Identify which cell holds the provided text, then report its (x, y) central coordinate. 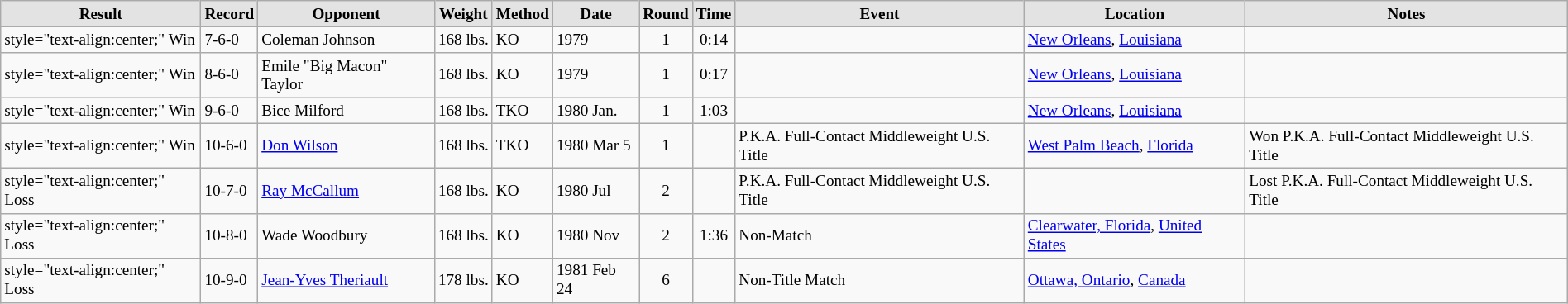
Emile "Big Macon" Taylor (347, 75)
Won P.K.A. Full-Contact Middleweight U.S. Title (1407, 146)
10-7-0 (230, 191)
Round (667, 14)
Bice Milford (347, 111)
West Palm Beach, Florida (1135, 146)
10-9-0 (230, 280)
1980 Nov (595, 235)
Record (230, 14)
8-6-0 (230, 75)
Ottawa, Ontario, Canada (1135, 280)
1980 Jul (595, 191)
Non-Title Match (880, 280)
Time (713, 14)
Clearwater, Florida, United States (1135, 235)
10-6-0 (230, 146)
7-6-0 (230, 40)
0:14 (713, 40)
1980 Jan. (595, 111)
Method (523, 14)
Event (880, 14)
Don Wilson (347, 146)
Non-Match (880, 235)
9-6-0 (230, 111)
Result (101, 14)
Opponent (347, 14)
Ray McCallum (347, 191)
Notes (1407, 14)
Date (595, 14)
1981 Feb 24 (595, 280)
1:36 (713, 235)
178 lbs. (463, 280)
Wade Woodbury (347, 235)
Location (1135, 14)
6 (667, 280)
Coleman Johnson (347, 40)
Weight (463, 14)
10-8-0 (230, 235)
Jean-Yves Theriault (347, 280)
0:17 (713, 75)
1:03 (713, 111)
Lost P.K.A. Full-Contact Middleweight U.S. Title (1407, 191)
1980 Mar 5 (595, 146)
